Determine the (X, Y) coordinate at the center of the cell enclosing the given text.  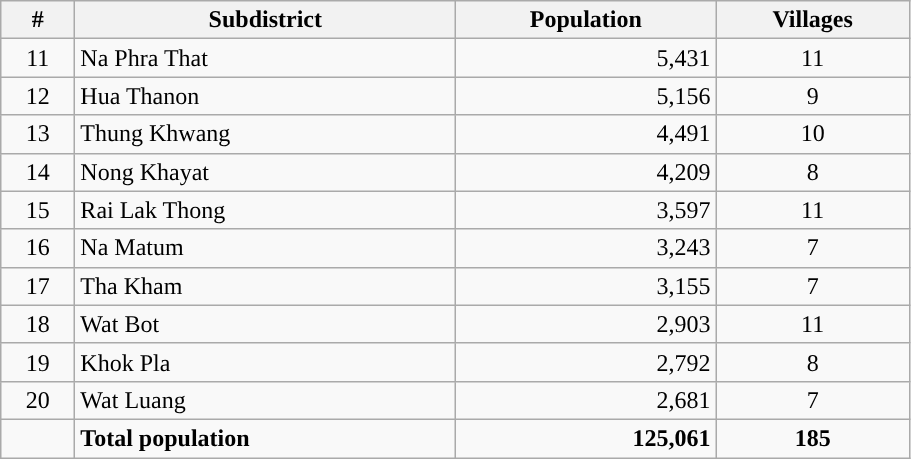
125,061 (586, 438)
Wat Bot (266, 324)
Na Phra That (266, 58)
185 (812, 438)
Total population (266, 438)
Thung Khwang (266, 134)
5,156 (586, 96)
Villages (812, 20)
Khok Pla (266, 362)
# (38, 20)
3,597 (586, 210)
Nong Khayat (266, 172)
15 (38, 210)
18 (38, 324)
2,681 (586, 400)
10 (812, 134)
19 (38, 362)
14 (38, 172)
Tha Kham (266, 286)
Wat Luang (266, 400)
13 (38, 134)
Rai Lak Thong (266, 210)
17 (38, 286)
3,155 (586, 286)
Na Matum (266, 248)
2,903 (586, 324)
Hua Thanon (266, 96)
Population (586, 20)
5,431 (586, 58)
4,491 (586, 134)
20 (38, 400)
4,209 (586, 172)
3,243 (586, 248)
Subdistrict (266, 20)
9 (812, 96)
16 (38, 248)
12 (38, 96)
2,792 (586, 362)
